Pinpoint the cell where the given text exists, returning its (X, Y) midpoint coordinate. 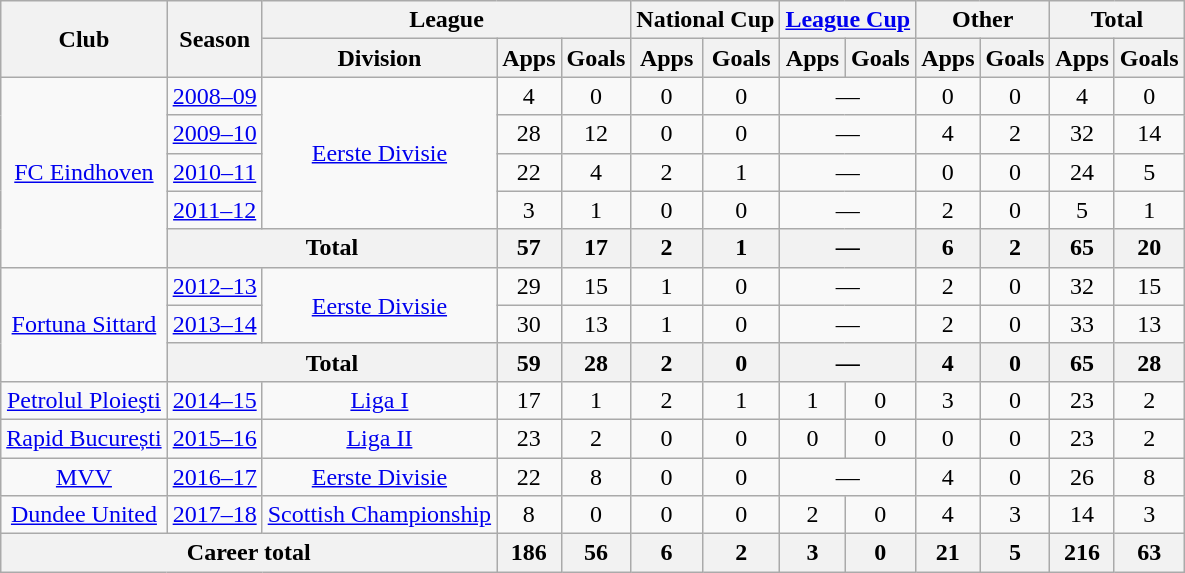
24 (1082, 172)
33 (1082, 324)
63 (1149, 553)
2011–12 (214, 210)
Division (379, 58)
Season (214, 39)
2009–10 (214, 134)
Career total (249, 553)
Scottish Championship (379, 515)
216 (1082, 553)
FC Eindhoven (84, 172)
2010–11 (214, 172)
30 (529, 324)
26 (1082, 477)
2014–15 (214, 400)
186 (529, 553)
2016–17 (214, 477)
57 (529, 248)
Petrolul Ploieşti (84, 400)
2013–14 (214, 324)
League (446, 20)
2008–09 (214, 96)
MVV (84, 477)
Liga II (379, 438)
20 (1149, 248)
2012–13 (214, 286)
Liga I (379, 400)
21 (948, 553)
Club (84, 39)
National Cup (706, 20)
Fortuna Sittard (84, 324)
12 (596, 134)
2015–16 (214, 438)
Other (983, 20)
29 (529, 286)
Dundee United (84, 515)
2017–18 (214, 515)
Rapid București (84, 438)
56 (596, 553)
League Cup (848, 20)
59 (529, 362)
